Identify which cell holds the provided text, then report its (X, Y) central coordinate. 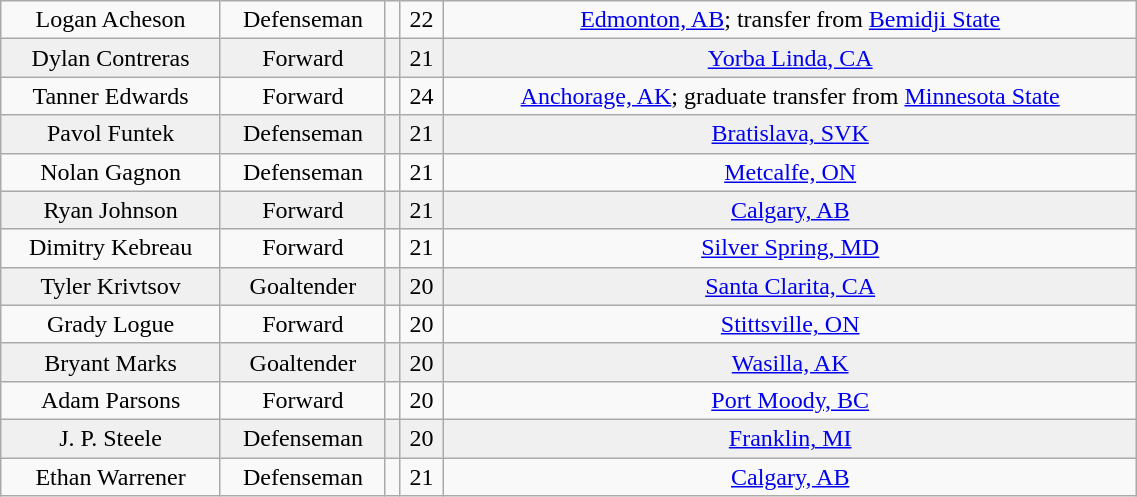
Anchorage, AK; graduate transfer from Minnesota State (790, 96)
J. P. Steele (111, 438)
Ryan Johnson (111, 210)
22 (421, 20)
Pavol Funtek (111, 134)
Stittsville, ON (790, 324)
Grady Logue (111, 324)
Dimitry Kebreau (111, 248)
Port Moody, BC (790, 400)
Tanner Edwards (111, 96)
Silver Spring, MD (790, 248)
Franklin, MI (790, 438)
Yorba Linda, CA (790, 58)
Metcalfe, ON (790, 172)
Tyler Krivtsov (111, 286)
Ethan Warrener (111, 477)
Edmonton, AB; transfer from Bemidji State (790, 20)
Santa Clarita, CA (790, 286)
Bryant Marks (111, 362)
Wasilla, AK (790, 362)
Bratislava, SVK (790, 134)
Adam Parsons (111, 400)
Logan Acheson (111, 20)
Dylan Contreras (111, 58)
24 (421, 96)
Nolan Gagnon (111, 172)
